Determine the [X, Y] coordinate at the center of the cell enclosing the given text.  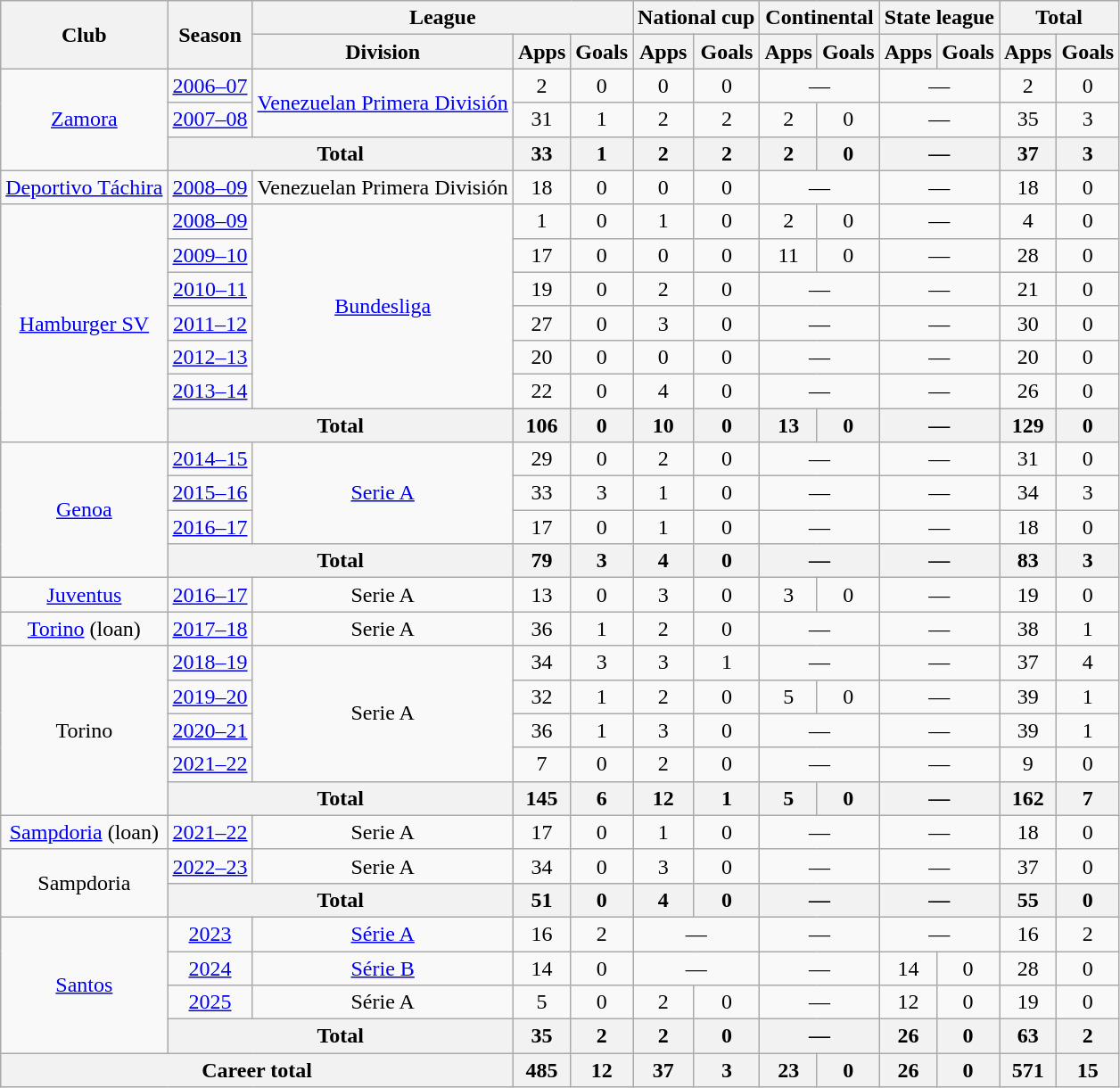
Juventus [84, 595]
106 [541, 425]
Club [84, 35]
22 [541, 391]
2007–08 [210, 120]
129 [1027, 425]
Season [210, 35]
National cup [696, 18]
83 [1027, 561]
2006–07 [210, 86]
2010–11 [210, 289]
Série B [383, 968]
2022–23 [210, 866]
21 [1027, 289]
10 [663, 425]
63 [1027, 1036]
571 [1027, 1070]
Bundesliga [383, 306]
15 [1088, 1070]
2011–12 [210, 323]
2013–14 [210, 391]
79 [541, 561]
2024 [210, 968]
2009–10 [210, 255]
League [442, 18]
Genoa [84, 510]
Sampdoria (loan) [84, 832]
Continental [819, 18]
Santos [84, 985]
2023 [210, 934]
23 [788, 1070]
27 [541, 323]
2025 [210, 1002]
6 [602, 798]
2014–15 [210, 459]
Division [383, 52]
38 [1027, 629]
2018–19 [210, 663]
State league [939, 18]
55 [1027, 900]
30 [1027, 323]
9 [1027, 764]
Zamora [84, 120]
2017–18 [210, 629]
Torino [84, 730]
Deportivo Táchira [84, 187]
11 [788, 255]
485 [541, 1070]
2019–20 [210, 696]
Torino (loan) [84, 629]
29 [541, 459]
2020–21 [210, 730]
51 [541, 900]
Career total [257, 1070]
2015–16 [210, 493]
Sampdoria [84, 883]
2012–13 [210, 357]
162 [1027, 798]
145 [541, 798]
Hamburger SV [84, 323]
32 [541, 696]
